Return (x, y) of the center of cell containing provided text 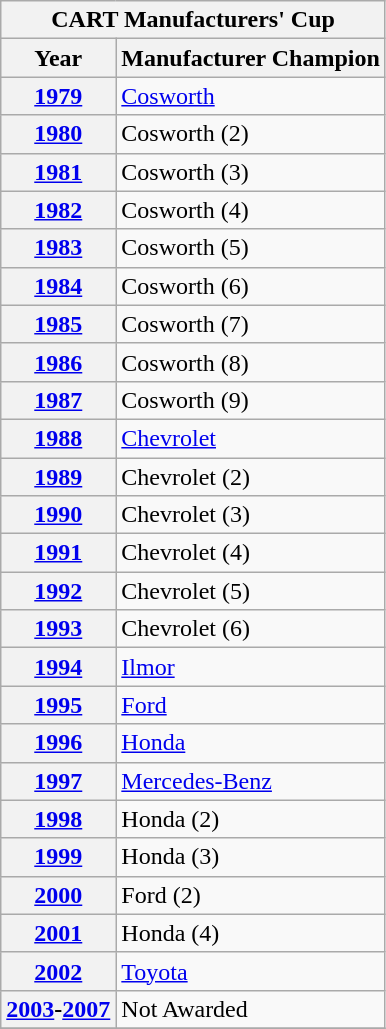
1983 (58, 248)
1995 (58, 705)
Ilmor (251, 667)
Cosworth (4) (251, 210)
Honda (251, 743)
Cosworth (7) (251, 324)
Chevrolet (251, 438)
Not Awarded (251, 1009)
1984 (58, 286)
1994 (58, 667)
Cosworth (3) (251, 172)
Honda (3) (251, 857)
1979 (58, 96)
Cosworth (2) (251, 134)
Chevrolet (2) (251, 477)
Chevrolet (5) (251, 591)
Manufacturer Champion (251, 58)
Cosworth (251, 96)
Cosworth (8) (251, 362)
Toyota (251, 971)
2000 (58, 895)
1985 (58, 324)
2002 (58, 971)
1999 (58, 857)
1981 (58, 172)
2003-2007 (58, 1009)
Cosworth (6) (251, 286)
2001 (58, 933)
1989 (58, 477)
Honda (4) (251, 933)
Chevrolet (6) (251, 629)
Honda (2) (251, 819)
Cosworth (9) (251, 400)
1997 (58, 781)
Ford (251, 705)
Chevrolet (4) (251, 553)
1992 (58, 591)
Year (58, 58)
Ford (2) (251, 895)
CART Manufacturers' Cup (194, 20)
1987 (58, 400)
1986 (58, 362)
1988 (58, 438)
Mercedes-Benz (251, 781)
1998 (58, 819)
1993 (58, 629)
1990 (58, 515)
1991 (58, 553)
1980 (58, 134)
1982 (58, 210)
1996 (58, 743)
Cosworth (5) (251, 248)
Chevrolet (3) (251, 515)
